From the cell containing the given text, extract its center point as [x, y] coordinate. 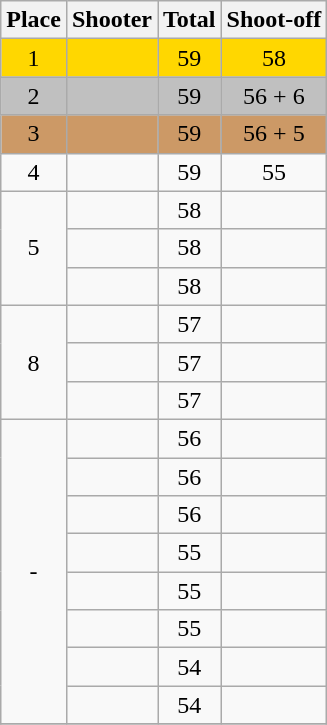
56 + 6 [274, 96]
Shoot-off [274, 20]
3 [34, 134]
- [34, 571]
5 [34, 248]
Place [34, 20]
56 + 5 [274, 134]
2 [34, 96]
Total [190, 20]
4 [34, 172]
1 [34, 58]
8 [34, 362]
Shooter [112, 20]
